For the text-containing cell, return its midpoint in (x, y) coordinate format. 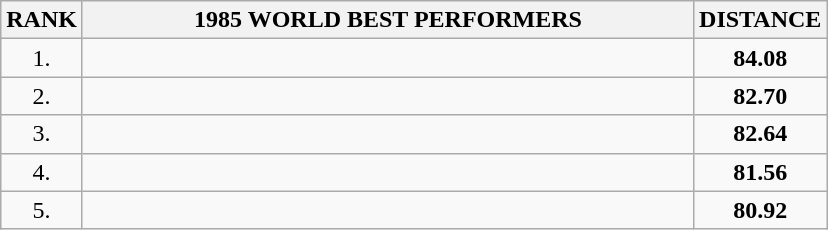
81.56 (760, 172)
RANK (42, 20)
2. (42, 96)
5. (42, 210)
4. (42, 172)
80.92 (760, 210)
1. (42, 58)
82.64 (760, 134)
82.70 (760, 96)
DISTANCE (760, 20)
1985 WORLD BEST PERFORMERS (388, 20)
3. (42, 134)
84.08 (760, 58)
